Locate the cell with the specified text and output its [X, Y] center coordinate. 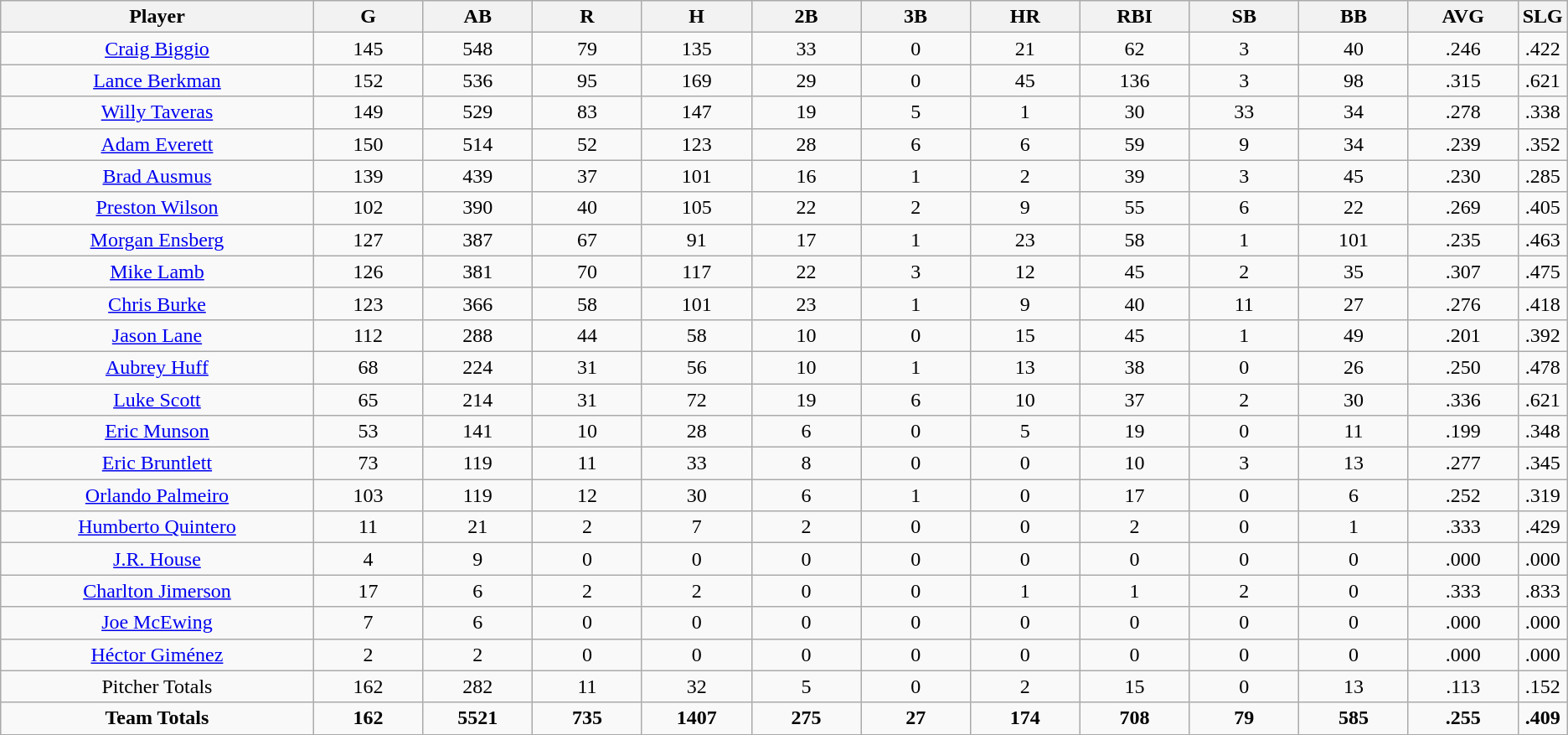
.319 [1543, 495]
49 [1354, 335]
53 [369, 432]
Lance Berkman [157, 80]
5521 [477, 718]
SB [1245, 17]
.352 [1543, 144]
Morgan Ensberg [157, 240]
.113 [1462, 686]
.276 [1462, 303]
.252 [1462, 495]
39 [1134, 176]
56 [697, 367]
Team Totals [157, 718]
387 [477, 240]
112 [369, 335]
.315 [1462, 80]
R [588, 17]
.833 [1543, 591]
102 [369, 208]
52 [588, 144]
.246 [1462, 49]
.338 [1543, 112]
117 [697, 272]
67 [588, 240]
.250 [1462, 367]
Chris Burke [157, 303]
.255 [1462, 718]
73 [369, 463]
152 [369, 80]
.239 [1462, 144]
.348 [1543, 432]
127 [369, 240]
529 [477, 112]
91 [697, 240]
Craig Biggio [157, 49]
Joe McEwing [157, 623]
Brad Ausmus [157, 176]
.307 [1462, 272]
.277 [1462, 463]
2B [806, 17]
.478 [1543, 367]
70 [588, 272]
55 [1134, 208]
G [369, 17]
Eric Bruntlett [157, 463]
585 [1354, 718]
HR [1025, 17]
Player [157, 17]
Mike Lamb [157, 272]
.405 [1543, 208]
95 [588, 80]
Pitcher Totals [157, 686]
282 [477, 686]
J.R. House [157, 559]
Adam Everett [157, 144]
390 [477, 208]
.422 [1543, 49]
16 [806, 176]
.230 [1462, 176]
65 [369, 400]
174 [1025, 718]
.235 [1462, 240]
.285 [1543, 176]
150 [369, 144]
224 [477, 367]
98 [1354, 80]
439 [477, 176]
126 [369, 272]
536 [477, 80]
62 [1134, 49]
514 [477, 144]
141 [477, 432]
32 [697, 686]
Héctor Giménez [157, 655]
145 [369, 49]
Preston Wilson [157, 208]
147 [697, 112]
Willy Taveras [157, 112]
72 [697, 400]
139 [369, 176]
288 [477, 335]
3B [916, 17]
.278 [1462, 112]
275 [806, 718]
4 [369, 559]
.429 [1543, 527]
366 [477, 303]
35 [1354, 272]
26 [1354, 367]
.201 [1462, 335]
.475 [1543, 272]
68 [369, 367]
83 [588, 112]
.463 [1543, 240]
149 [369, 112]
RBI [1134, 17]
Orlando Palmeiro [157, 495]
735 [588, 718]
Eric Munson [157, 432]
SLG [1543, 17]
708 [1134, 718]
1407 [697, 718]
136 [1134, 80]
103 [369, 495]
8 [806, 463]
.269 [1462, 208]
548 [477, 49]
.336 [1462, 400]
.345 [1543, 463]
59 [1134, 144]
AVG [1462, 17]
.392 [1543, 335]
Charlton Jimerson [157, 591]
BB [1354, 17]
38 [1134, 367]
Luke Scott [157, 400]
Jason Lane [157, 335]
AB [477, 17]
Aubrey Huff [157, 367]
H [697, 17]
29 [806, 80]
.199 [1462, 432]
.418 [1543, 303]
169 [697, 80]
105 [697, 208]
Humberto Quintero [157, 527]
135 [697, 49]
.152 [1543, 686]
214 [477, 400]
.409 [1543, 718]
381 [477, 272]
44 [588, 335]
